Identify which cell holds the provided text, then report its [x, y] central coordinate. 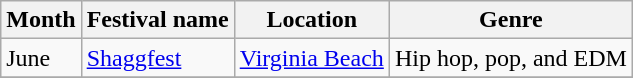
Virginia Beach [312, 58]
June [41, 58]
Month [41, 20]
Genre [510, 20]
Shaggfest [158, 58]
Festival name [158, 20]
Location [312, 20]
Hip hop, pop, and EDM [510, 58]
